Find where the given text appears and provide that cell's center as [x, y] coordinate. 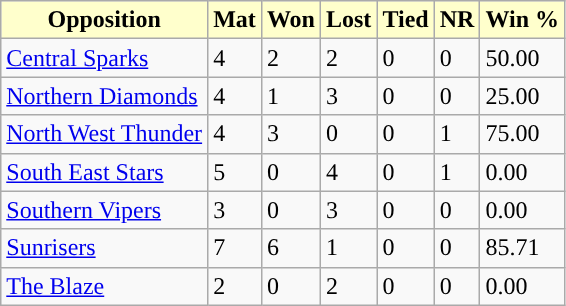
The Blaze [104, 286]
Won [290, 20]
NR [457, 20]
85.71 [522, 248]
North West Thunder [104, 134]
5 [235, 172]
Southern Vipers [104, 210]
50.00 [522, 58]
Sunrisers [104, 248]
Win % [522, 20]
Tied [406, 20]
Central Sparks [104, 58]
7 [235, 248]
Mat [235, 20]
Northern Diamonds [104, 96]
Opposition [104, 20]
25.00 [522, 96]
Lost [348, 20]
75.00 [522, 134]
6 [290, 248]
South East Stars [104, 172]
